Identify which cell holds the provided text, then report its [x, y] central coordinate. 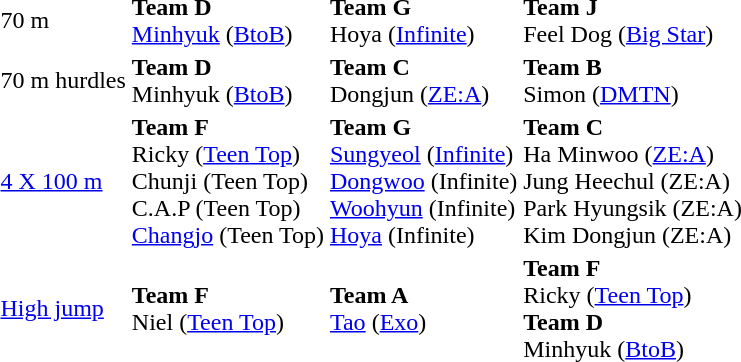
Team DMinhyuk (BtoB) [228, 80]
Team CDongjun (ZE:A) [423, 80]
Team FRicky (Teen Top)Chunji (Teen Top)C.A.P (Teen Top)Changjo (Teen Top) [228, 181]
Team GSungyeol (Infinite)Dongwoo (Infinite)Woohyun (Infinite)Hoya (Infinite) [423, 181]
